Search for the cell housing the specified text and yield its (x, y) center coordinate. 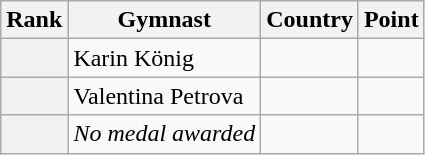
Point (391, 20)
Gymnast (164, 20)
Country (310, 20)
Rank (34, 20)
No medal awarded (164, 134)
Valentina Petrova (164, 96)
Karin König (164, 58)
